Return (X, Y) of the center of cell containing provided text 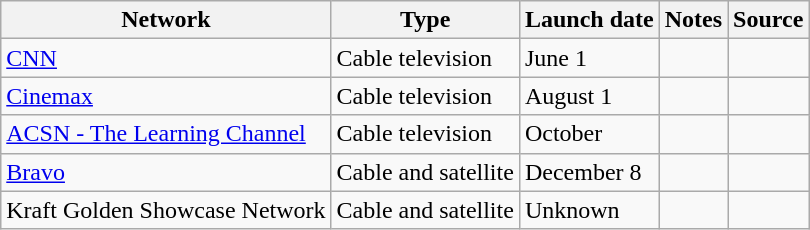
Bravo (166, 172)
Source (768, 20)
Kraft Golden Showcase Network (166, 210)
Launch date (589, 20)
Network (166, 20)
Notes (693, 20)
Cinemax (166, 96)
December 8 (589, 172)
October (589, 134)
Unknown (589, 210)
June 1 (589, 58)
August 1 (589, 96)
ACSN - The Learning Channel (166, 134)
Type (425, 20)
CNN (166, 58)
